Return (x, y) of the center of cell containing provided text 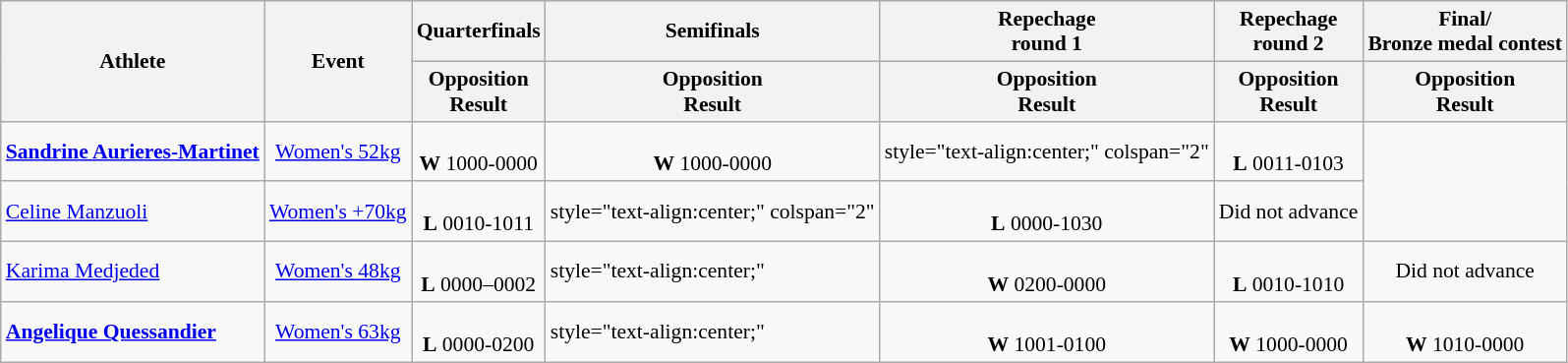
Final/Bronze medal contest (1465, 31)
Repechage round 1 (1047, 31)
Karima Medjeded (133, 272)
Sandrine Aurieres-Martinet (133, 151)
Athlete (133, 61)
L 0010-1010 (1289, 272)
Event (338, 61)
L 0011-0103 (1289, 151)
Semifinals (713, 31)
L 0000-1030 (1047, 212)
Women's +70kg (338, 212)
Women's 52kg (338, 151)
Celine Manzuoli (133, 212)
Repechage round 2 (1289, 31)
Angelique Quessandier (133, 333)
L 0010-1011 (479, 212)
Women's 48kg (338, 272)
L 0000-0200 (479, 333)
W 1010-0000 (1465, 333)
L 0000–0002 (479, 272)
Quarterfinals (479, 31)
W 0200-0000 (1047, 272)
W 1001-0100 (1047, 333)
Women's 63kg (338, 333)
